Provide the [x, y] coordinate of the cell's center where the given text is located.  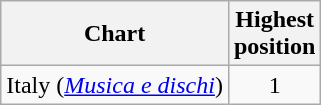
Chart [115, 34]
Highestposition [274, 34]
1 [274, 85]
Italy (Musica e dischi) [115, 85]
